Return the (X, Y) coordinate for the center point of the cell that contains the specified text.  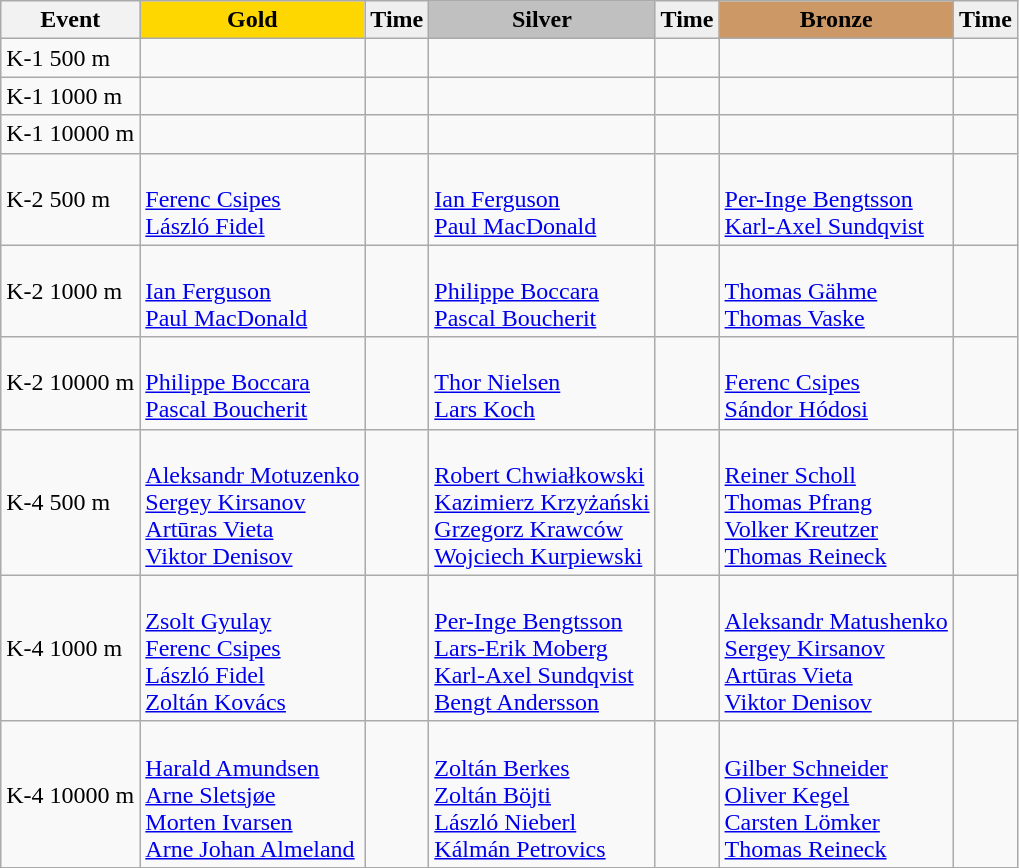
Ferenc CsipesLászló Fidel (252, 199)
Event (70, 20)
K-1 1000 m (70, 96)
K-1 500 m (70, 58)
K-2 10000 m (70, 383)
Aleksandr MotuzenkoSergey KirsanovArtūras VietaViktor Denisov (252, 502)
K-4 1000 m (70, 648)
K-2 500 m (70, 199)
Silver (542, 20)
Gold (252, 20)
K-2 1000 m (70, 291)
Zoltán BerkesZoltán BöjtiLászló NieberlKálmán Petrovics (542, 794)
Per-Inge BengtssonLars-Erik MobergKarl-Axel SundqvistBengt Andersson (542, 648)
Aleksandr MatushenkoSergey KirsanovArtūras VietaViktor Denisov (836, 648)
Zsolt GyulayFerenc CsipesLászló FidelZoltán Kovács (252, 648)
Ferenc CsipesSándor Hódosi (836, 383)
Reiner SchollThomas PfrangVolker KreutzerThomas Reineck (836, 502)
K-4 10000 m (70, 794)
Per-Inge BengtssonKarl-Axel Sundqvist (836, 199)
Gilber SchneiderOliver KegelCarsten LömkerThomas Reineck (836, 794)
K-4 500 m (70, 502)
Robert ChwiałkowskiKazimierz KrzyżańskiGrzegorz KrawcówWojciech Kurpiewski (542, 502)
K-1 10000 m (70, 134)
Thor NielsenLars Koch (542, 383)
Bronze (836, 20)
Harald AmundsenArne SletsjøeMorten IvarsenArne Johan Almeland (252, 794)
Thomas GähmeThomas Vaske (836, 291)
